Output the [X, Y] coordinate of the center of the cell containing the given text.  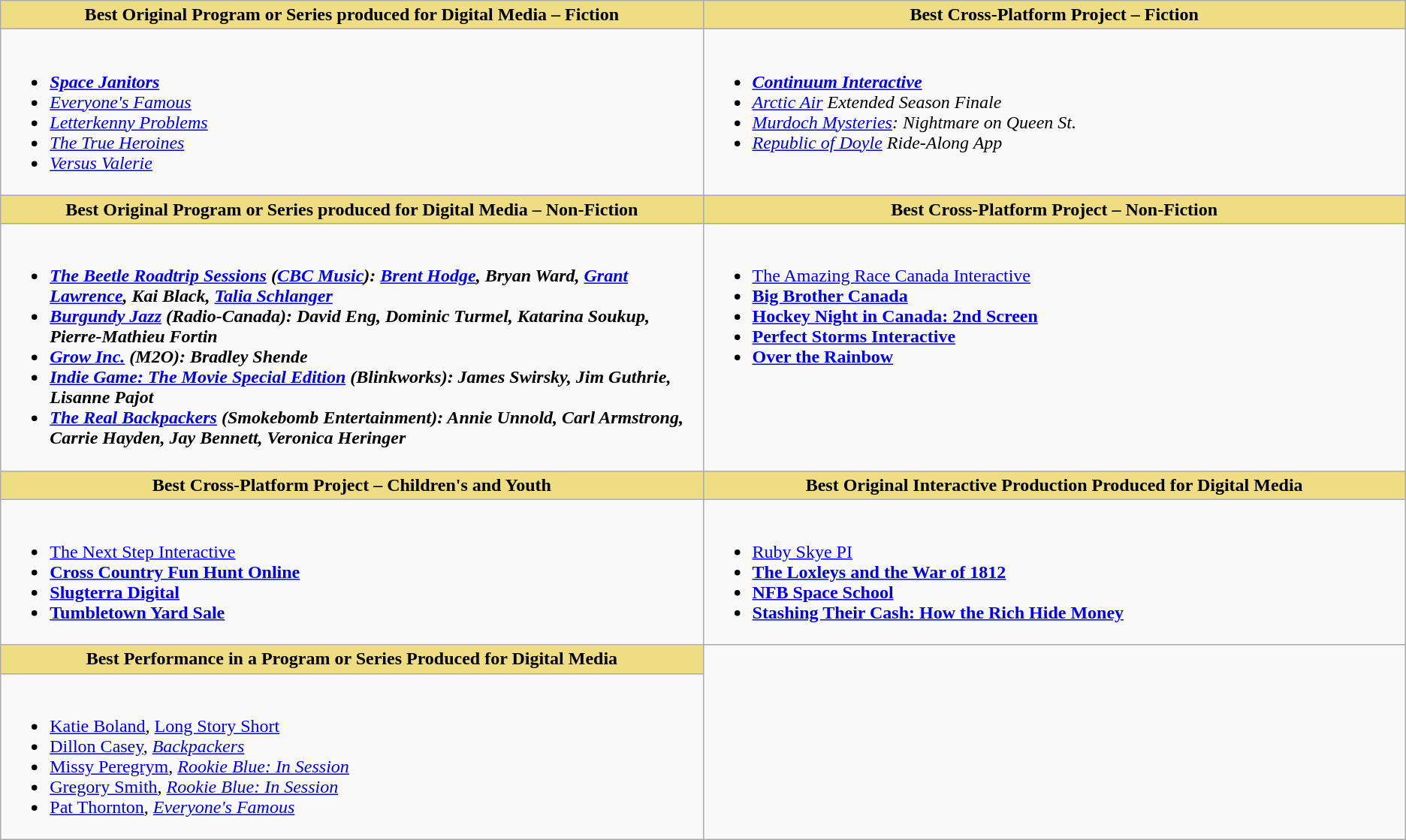
Best Original Program or Series produced for Digital Media – Fiction [351, 15]
Best Cross-Platform Project – Children's and Youth [351, 485]
Best Original Interactive Production Produced for Digital Media [1054, 485]
Ruby Skye PIThe Loxleys and the War of 1812NFB Space SchoolStashing Their Cash: How the Rich Hide Money [1054, 572]
Best Performance in a Program or Series Produced for Digital Media [351, 659]
Space JanitorsEveryone's FamousLetterkenny ProblemsThe True HeroinesVersus Valerie [351, 113]
The Amazing Race Canada InteractiveBig Brother CanadaHockey Night in Canada: 2nd ScreenPerfect Storms InteractiveOver the Rainbow [1054, 347]
The Next Step InteractiveCross Country Fun Hunt OnlineSlugterra DigitalTumbletown Yard Sale [351, 572]
Continuum InteractiveArctic Air Extended Season FinaleMurdoch Mysteries: Nightmare on Queen St.Republic of Doyle Ride-Along App [1054, 113]
Best Cross-Platform Project – Fiction [1054, 15]
Best Original Program or Series produced for Digital Media – Non-Fiction [351, 209]
Best Cross-Platform Project – Non-Fiction [1054, 209]
